Detect which cell encompasses the target text, then output its (x, y) center coordinate. 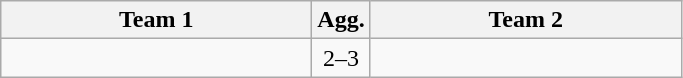
2–3 (341, 58)
Agg. (341, 20)
Team 1 (156, 20)
Team 2 (526, 20)
